Return [x, y] of the center of cell containing provided text 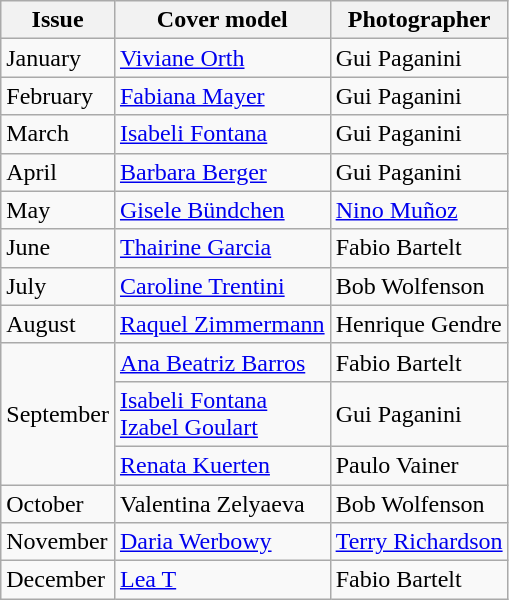
Issue [58, 20]
Fabiana Mayer [222, 96]
November [58, 542]
Raquel Zimmermann [222, 324]
October [58, 503]
Valentina Zelyaeva [222, 503]
April [58, 172]
Barbara Berger [222, 172]
Nino Muñoz [419, 210]
Caroline Trentini [222, 286]
February [58, 96]
Ana Beatriz Barros [222, 362]
Henrique Gendre [419, 324]
Daria Werbowy [222, 542]
September [58, 414]
June [58, 248]
Isabeli Fontana [222, 134]
Terry Richardson [419, 542]
Isabeli FontanaIzabel Goulart [222, 414]
May [58, 210]
March [58, 134]
December [58, 580]
Thairine Garcia [222, 248]
Viviane Orth [222, 58]
Lea T [222, 580]
Photographer [419, 20]
January [58, 58]
August [58, 324]
July [58, 286]
Renata Kuerten [222, 465]
Gisele Bündchen [222, 210]
Paulo Vainer [419, 465]
Cover model [222, 20]
